Search for the cell housing the specified text and yield its (x, y) center coordinate. 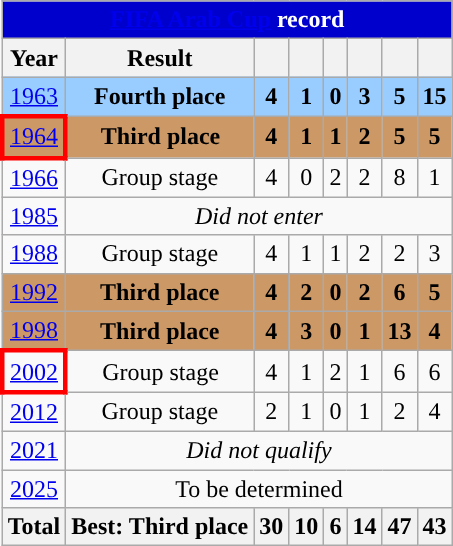
1985 (34, 216)
47 (400, 527)
2002 (34, 372)
15 (434, 97)
2025 (34, 489)
Total (34, 527)
43 (434, 527)
Did not qualify (259, 450)
1963 (34, 97)
Fourth place (160, 97)
1992 (34, 292)
1998 (34, 331)
FIFA Arab Cup record (227, 20)
Result (160, 58)
Year (34, 58)
2021 (34, 450)
To be determined (259, 489)
Did not enter (259, 216)
2012 (34, 412)
13 (400, 331)
1988 (34, 254)
8 (400, 178)
1966 (34, 178)
14 (364, 527)
10 (306, 527)
30 (272, 527)
Best: Third place (160, 527)
1964 (34, 136)
